From the cell containing the given text, extract its center point as (X, Y) coordinate. 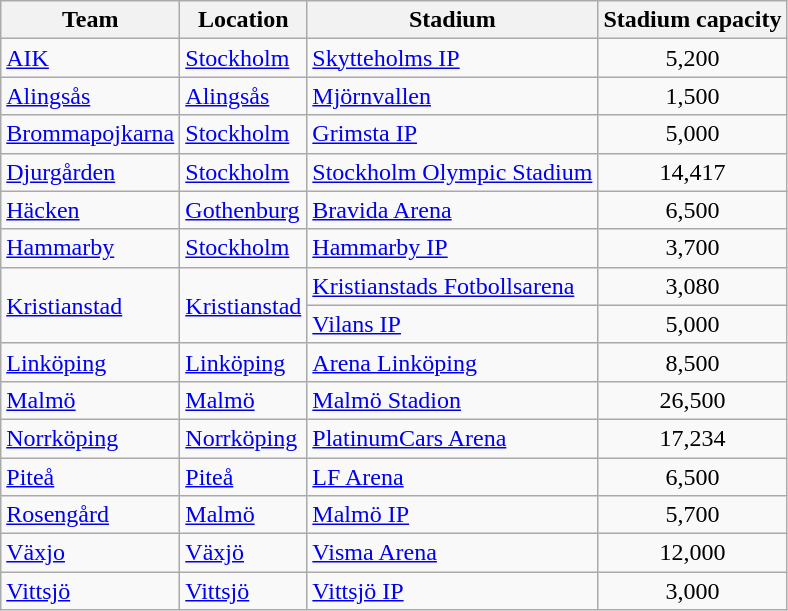
Vilans IP (452, 324)
14,417 (692, 172)
AIK (90, 58)
PlatinumCars Arena (452, 438)
Stadium capacity (692, 20)
17,234 (692, 438)
Brommapojkarna (90, 134)
Team (90, 20)
Kristianstads Fotbollsarena (452, 286)
Malmö Stadion (452, 400)
5,700 (692, 515)
Location (244, 20)
5,200 (692, 58)
12,000 (692, 553)
Grimsta IP (452, 134)
Visma Arena (452, 553)
3,700 (692, 248)
Bravida Arena (452, 210)
Vittsjö IP (452, 591)
LF Arena (452, 477)
Arena Linköping (452, 362)
Växjö (244, 553)
26,500 (692, 400)
Hammarby (90, 248)
Gothenburg (244, 210)
Stadium (452, 20)
Skytteholms IP (452, 58)
Malmö IP (452, 515)
8,500 (692, 362)
Stockholm Olympic Stadium (452, 172)
3,080 (692, 286)
Djurgården (90, 172)
Häcken (90, 210)
Rosengård (90, 515)
Växjo (90, 553)
3,000 (692, 591)
Mjörnvallen (452, 96)
1,500 (692, 96)
Hammarby IP (452, 248)
